Search for the cell housing the specified text and yield its [X, Y] center coordinate. 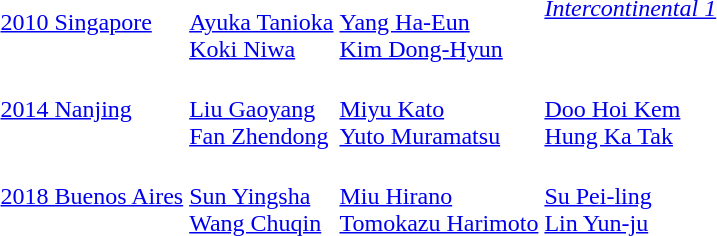
Liu Gaoyang Fan Zhendong [262, 109]
Miyu Kato Yuto Muramatsu [439, 109]
